Output the (x, y) coordinate of the center of the cell containing the given text.  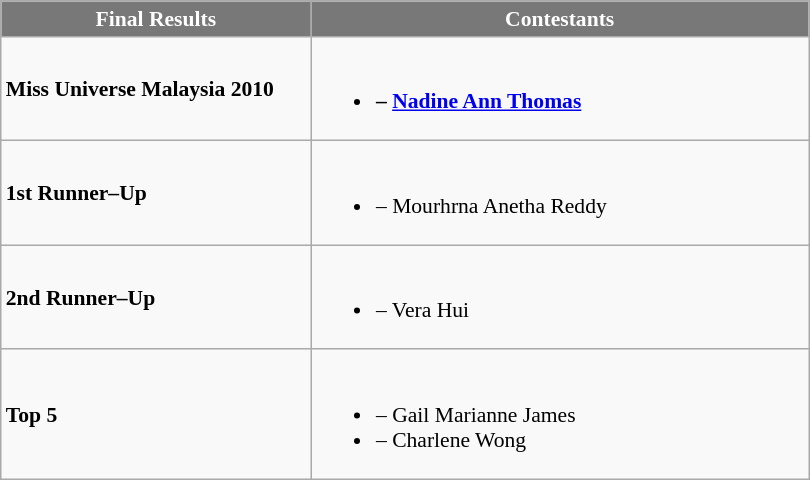
Miss Universe Malaysia 2010 (156, 89)
Contestants (560, 19)
1st Runner–Up (156, 193)
– Vera Hui (560, 297)
– Gail Marianne James – Charlene Wong (560, 415)
– Mourhrna Anetha Reddy (560, 193)
– Nadine Ann Thomas (560, 89)
Final Results (156, 19)
Top 5 (156, 415)
2nd Runner–Up (156, 297)
